Find where the given text appears and provide that cell's center as (x, y) coordinate. 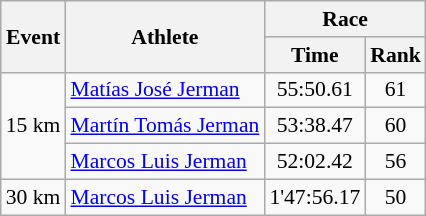
61 (396, 90)
60 (396, 126)
Time (314, 55)
52:02.42 (314, 162)
Matías José Jerman (164, 90)
55:50.61 (314, 90)
Rank (396, 55)
Athlete (164, 36)
15 km (34, 126)
Event (34, 36)
53:38.47 (314, 126)
56 (396, 162)
Race (345, 19)
Martín Tomás Jerman (164, 126)
30 km (34, 197)
50 (396, 197)
1'47:56.17 (314, 197)
